Provide the [x, y] coordinate of the cell's center where the given text is located.  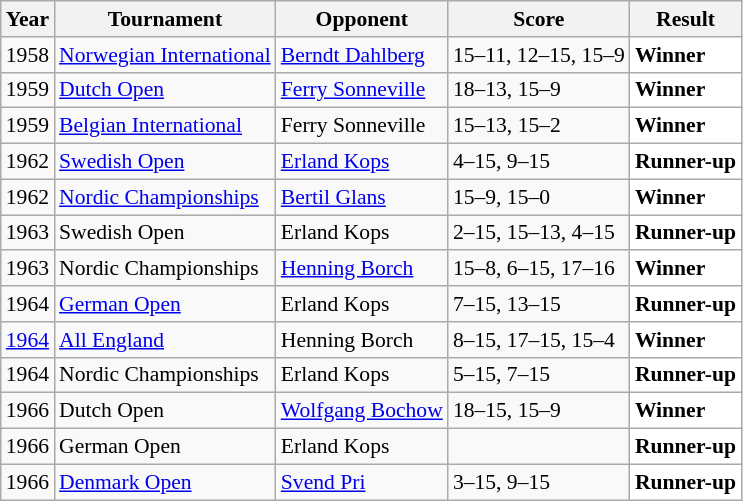
All England [165, 340]
Norwegian International [165, 55]
8–15, 17–15, 15–4 [539, 340]
3–15, 9–15 [539, 482]
Svend Pri [362, 482]
Bertil Glans [362, 197]
Belgian International [165, 126]
7–15, 13–15 [539, 304]
1958 [28, 55]
Result [686, 19]
5–15, 7–15 [539, 375]
15–11, 12–15, 15–9 [539, 55]
2–15, 15–13, 4–15 [539, 233]
Year [28, 19]
Berndt Dahlberg [362, 55]
15–13, 15–2 [539, 126]
Denmark Open [165, 482]
18–13, 15–9 [539, 90]
15–9, 15–0 [539, 197]
18–15, 15–9 [539, 411]
Wolfgang Bochow [362, 411]
Opponent [362, 19]
Tournament [165, 19]
4–15, 9–15 [539, 162]
15–8, 6–15, 17–16 [539, 269]
Score [539, 19]
